For the text-containing cell, return its midpoint in (x, y) coordinate format. 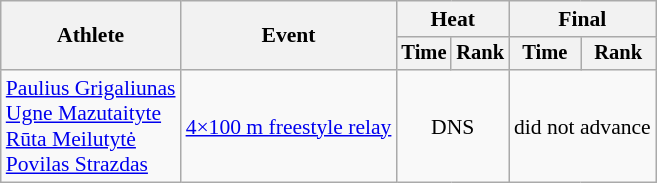
did not advance (582, 126)
4×100 m freestyle relay (289, 126)
Paulius GrigaliunasUgne MazutaityteRūta MeilutytėPovilas Strazdas (91, 126)
Heat (452, 19)
Final (582, 19)
DNS (452, 126)
Athlete (91, 36)
Event (289, 36)
